Pinpoint the cell where the given text exists, returning its [X, Y] midpoint coordinate. 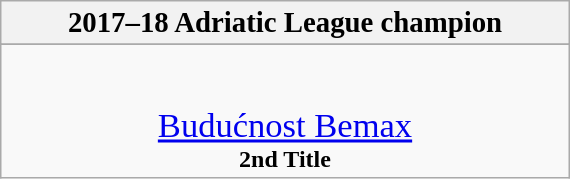
2017–18 Adriatic League champion [284, 23]
Budućnost Bemax2nd Title [284, 112]
